Find where the given text appears and provide that cell's center as [x, y] coordinate. 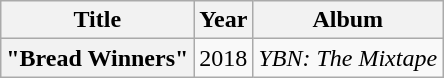
Title [98, 20]
2018 [224, 58]
Year [224, 20]
"Bread Winners" [98, 58]
YBN: The Mixtape [348, 58]
Album [348, 20]
